Locate the cell with the specified text and output its [x, y] center coordinate. 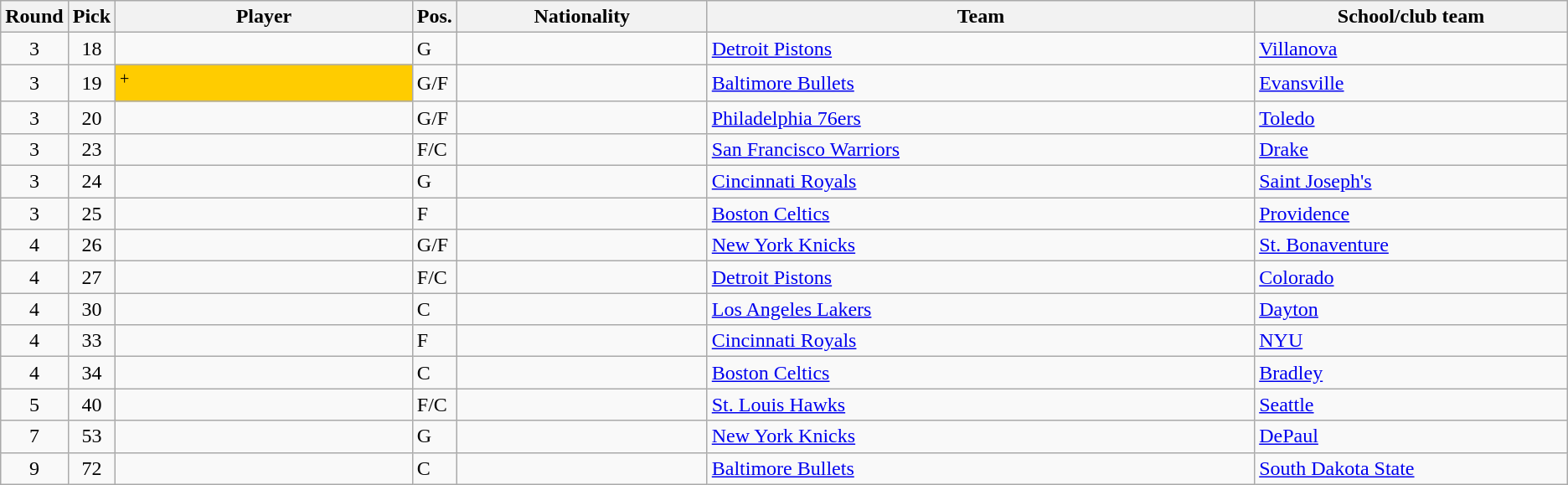
53 [91, 436]
Player [265, 17]
5 [34, 405]
34 [91, 373]
School/club team [1411, 17]
9 [34, 468]
24 [91, 182]
San Francisco Warriors [980, 149]
7 [34, 436]
Pick [91, 17]
72 [91, 468]
Bradley [1411, 373]
Saint Joseph's [1411, 182]
27 [91, 277]
30 [91, 309]
Nationality [581, 17]
Drake [1411, 149]
DePaul [1411, 436]
26 [91, 245]
Pos. [434, 17]
NYU [1411, 341]
St. Bonaventure [1411, 245]
23 [91, 149]
Colorado [1411, 277]
Dayton [1411, 309]
Philadelphia 76ers [980, 117]
Providence [1411, 214]
Evansville [1411, 84]
Team [980, 17]
Toledo [1411, 117]
Villanova [1411, 49]
18 [91, 49]
19 [91, 84]
Round [34, 17]
South Dakota State [1411, 468]
Seattle [1411, 405]
20 [91, 117]
+ [265, 84]
25 [91, 214]
St. Louis Hawks [980, 405]
33 [91, 341]
Los Angeles Lakers [980, 309]
40 [91, 405]
